Extract the (x, y) coordinate from the center of the cell holding the provided text.  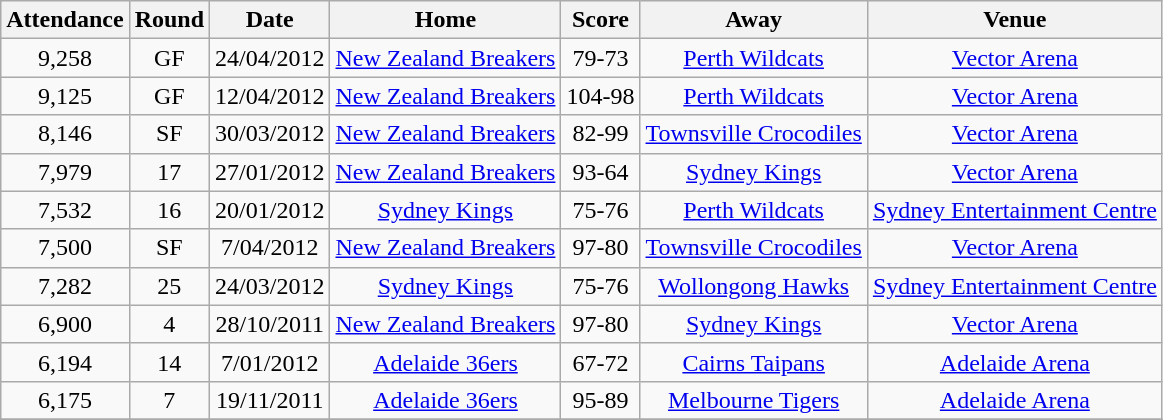
7/01/2012 (270, 362)
6,900 (65, 324)
9,125 (65, 96)
7/04/2012 (270, 248)
7 (169, 400)
104-98 (600, 96)
7,532 (65, 210)
95-89 (600, 400)
93-64 (600, 172)
19/11/2011 (270, 400)
Away (754, 20)
17 (169, 172)
12/04/2012 (270, 96)
14 (169, 362)
79-73 (600, 58)
24/03/2012 (270, 286)
24/04/2012 (270, 58)
Cairns Taipans (754, 362)
16 (169, 210)
67-72 (600, 362)
28/10/2011 (270, 324)
7,282 (65, 286)
Home (446, 20)
Melbourne Tigers (754, 400)
7,500 (65, 248)
6,194 (65, 362)
20/01/2012 (270, 210)
30/03/2012 (270, 134)
Venue (1014, 20)
82-99 (600, 134)
Date (270, 20)
27/01/2012 (270, 172)
6,175 (65, 400)
8,146 (65, 134)
Attendance (65, 20)
7,979 (65, 172)
4 (169, 324)
9,258 (65, 58)
Score (600, 20)
Wollongong Hawks (754, 286)
25 (169, 286)
Round (169, 20)
